Identify which cell holds the provided text, then report its [x, y] central coordinate. 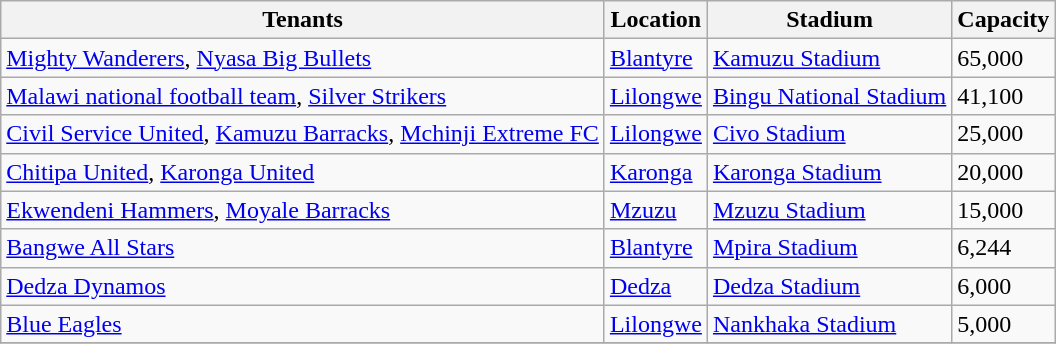
Bingu National Stadium [829, 96]
Capacity [1004, 20]
Mpira Stadium [829, 248]
Chitipa United, Karonga United [303, 172]
25,000 [1004, 134]
Mzuzu Stadium [829, 210]
20,000 [1004, 172]
Civil Service United, Kamuzu Barracks, Mchinji Extreme FC [303, 134]
Dedza Dynamos [303, 286]
41,100 [1004, 96]
Mzuzu [656, 210]
Dedza [656, 286]
Civo Stadium [829, 134]
Karonga Stadium [829, 172]
Ekwendeni Hammers, Moyale Barracks [303, 210]
Location [656, 20]
Stadium [829, 20]
Kamuzu Stadium [829, 58]
5,000 [1004, 324]
15,000 [1004, 210]
6,000 [1004, 286]
Dedza Stadium [829, 286]
Bangwe All Stars [303, 248]
6,244 [1004, 248]
Blue Eagles [303, 324]
Tenants [303, 20]
Karonga [656, 172]
Mighty Wanderers, Nyasa Big Bullets [303, 58]
65,000 [1004, 58]
Malawi national football team, Silver Strikers [303, 96]
Nankhaka Stadium [829, 324]
